Determine the [X, Y] coordinate at the center of the cell enclosing the given text.  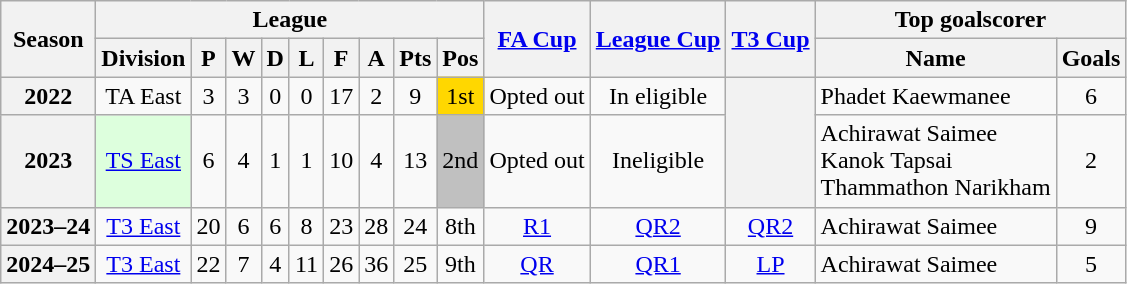
Achirawat Saimee Kanok Tapsai Thammathon Narikham [936, 161]
22 [208, 264]
Pos [460, 58]
In eligible [658, 96]
25 [416, 264]
FA Cup [537, 39]
24 [416, 226]
Goals [1091, 58]
2022 [48, 96]
10 [342, 161]
2024–25 [48, 264]
TA East [144, 96]
2023–24 [48, 226]
5 [1091, 264]
7 [244, 264]
26 [342, 264]
9th [460, 264]
T3 Cup [770, 39]
Ineligible [658, 161]
League Cup [658, 39]
LP [770, 264]
R1 [537, 226]
11 [306, 264]
Season [48, 39]
2nd [460, 161]
QR [537, 264]
A [376, 58]
QR1 [658, 264]
Phadet Kaewmanee [936, 96]
Pts [416, 58]
D [275, 58]
17 [342, 96]
League [290, 20]
28 [376, 226]
23 [342, 226]
20 [208, 226]
8 [306, 226]
L [306, 58]
TS East [144, 161]
Division [144, 58]
W [244, 58]
2023 [48, 161]
1st [460, 96]
36 [376, 264]
F [342, 58]
8th [460, 226]
13 [416, 161]
Top goalscorer [970, 20]
Name [936, 58]
P [208, 58]
